Provide the (X, Y) coordinate of the cell's center where the given text is located.  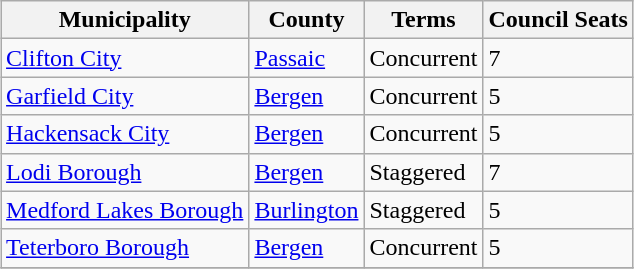
County (306, 20)
Burlington (306, 210)
Lodi Borough (125, 172)
Terms (424, 20)
Passaic (306, 58)
Hackensack City (125, 134)
Teterboro Borough (125, 248)
Clifton City (125, 58)
Council Seats (558, 20)
Municipality (125, 20)
Garfield City (125, 96)
Medford Lakes Borough (125, 210)
